Capture the cell that displays the provided text and extract its (x, y) central coordinate. 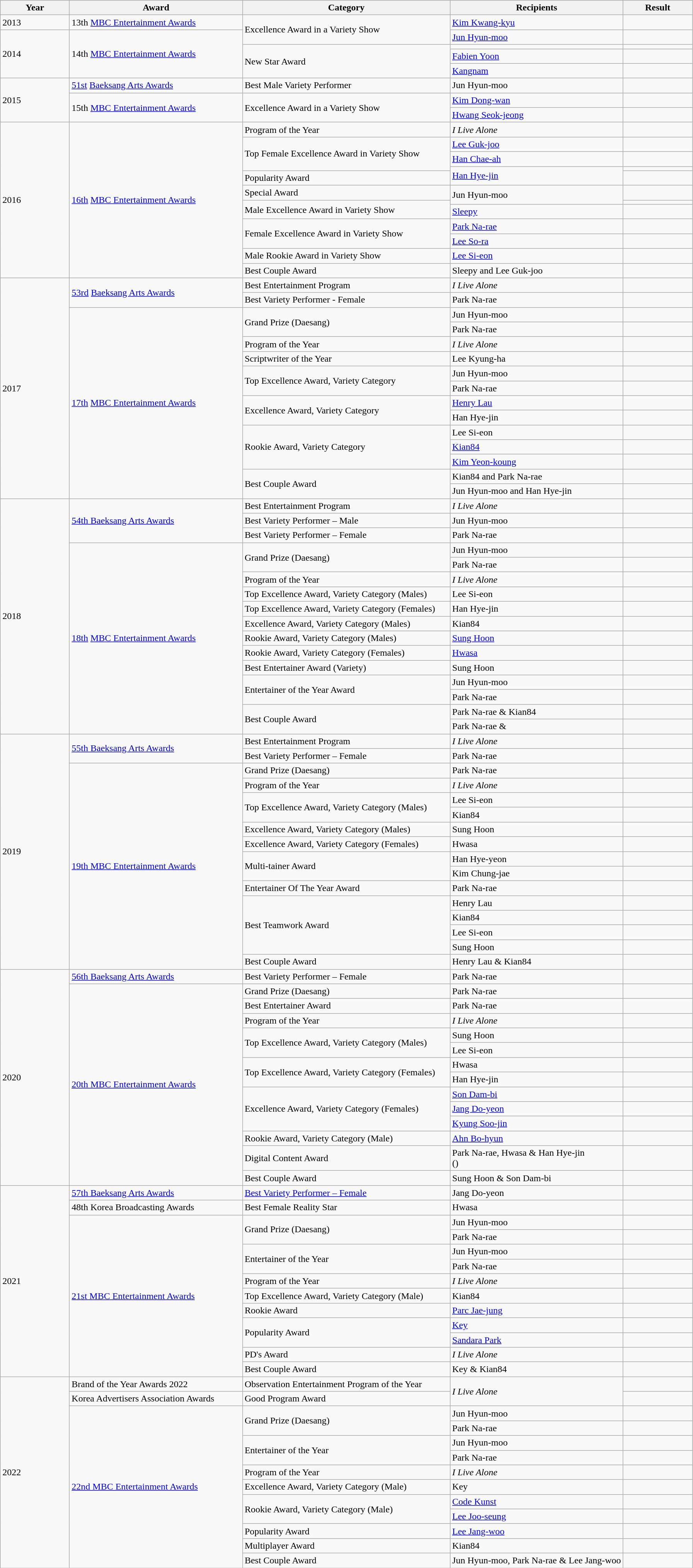
19th MBC Entertainment Awards (156, 866)
Best Variety Performer – Male (346, 520)
Ahn Bo-hyun (537, 1138)
56th Baeksang Arts Awards (156, 976)
Top Excellence Award, Variety Category (Male) (346, 1296)
Best Entertainer Award (Variety) (346, 668)
Brand of the Year Awards 2022 (156, 1384)
Park Na-rae & (537, 726)
2017 (35, 388)
Rookie Award, Variety Category (346, 447)
Best Variety Performer - Female (346, 300)
Sleepy (537, 212)
Category (346, 8)
Park Na-rae & Kian84 (537, 712)
Digital Content Award (346, 1158)
Entertainer of the Year Award (346, 690)
Rookie Award, Variety Category (Males) (346, 638)
2020 (35, 1077)
2014 (35, 54)
22nd MBC Entertainment Awards (156, 1487)
Result (658, 8)
Code Kunst (537, 1502)
Park Na-rae, Hwasa & Han Hye-jin () (537, 1158)
2021 (35, 1281)
Recipients (537, 8)
Observation Entertainment Program of the Year (346, 1384)
Lee Joo-seung (537, 1516)
Award (156, 8)
New Star Award (346, 61)
Multi-tainer Award (346, 866)
Lee Guk-joo (537, 144)
Fabien Yoon (537, 56)
18th MBC Entertainment Awards (156, 638)
2018 (35, 616)
Kim Chung-jae (537, 874)
53rd Baeksang Arts Awards (156, 293)
51st Baeksang Arts Awards (156, 85)
Female Excellence Award in Variety Show (346, 234)
PD's Award (346, 1355)
Han Chae-ah (537, 159)
Han Hye-yeon (537, 859)
Kim Dong-wan (537, 100)
Lee Kyung-ha (537, 359)
2022 (35, 1472)
Korea Advertisers Association Awards (156, 1399)
Kim Kwang-kyu (537, 22)
2016 (35, 200)
Year (35, 8)
Kian84 and Park Na-rae (537, 476)
Key & Kian84 (537, 1369)
Kim Yeon-koung (537, 462)
Lee So-ra (537, 241)
14th MBC Entertainment Awards (156, 54)
Male Rookie Award in Variety Show (346, 256)
15th MBC Entertainment Awards (156, 107)
13th MBC Entertainment Awards (156, 22)
2013 (35, 22)
55th Baeksang Arts Awards (156, 748)
20th MBC Entertainment Awards (156, 1085)
Best Entertainer Award (346, 1006)
Excellence Award, Variety Category (346, 410)
Male Excellence Award in Variety Show (346, 209)
16th MBC Entertainment Awards (156, 200)
57th Baeksang Arts Awards (156, 1193)
Lee Jang-woo (537, 1531)
Jun Hyun-moo and Han Hye-jin (537, 491)
Kangnam (537, 71)
Rookie Award (346, 1310)
Special Award (346, 193)
Multiplayer Award (346, 1546)
Sung Hoon & Son Dam-bi (537, 1178)
Best Male Variety Performer (346, 85)
2019 (35, 852)
Best Teamwork Award (346, 925)
Jun Hyun-moo, Park Na-rae & Lee Jang-woo (537, 1560)
Kyung Soo-jin (537, 1124)
21st MBC Entertainment Awards (156, 1296)
Good Program Award (346, 1399)
Son Dam-bi (537, 1094)
Top Excellence Award, Variety Category (346, 381)
Sandara Park (537, 1340)
Henry Lau & Kian84 (537, 962)
Rookie Award, Variety Category (Females) (346, 653)
Best Female Reality Star (346, 1207)
Top Female Excellence Award in Variety Show (346, 154)
Sleepy and Lee Guk-joo (537, 270)
Scriptwriter of the Year (346, 359)
Parc Jae-jung (537, 1310)
2015 (35, 100)
Excellence Award, Variety Category (Male) (346, 1487)
54th Baeksang Arts Awards (156, 520)
17th MBC Entertainment Awards (156, 403)
48th Korea Broadcasting Awards (156, 1207)
Hwang Seok-jeong (537, 115)
Entertainer Of The Year Award (346, 888)
